Extract the (X, Y) coordinate from the center of the cell holding the provided text.  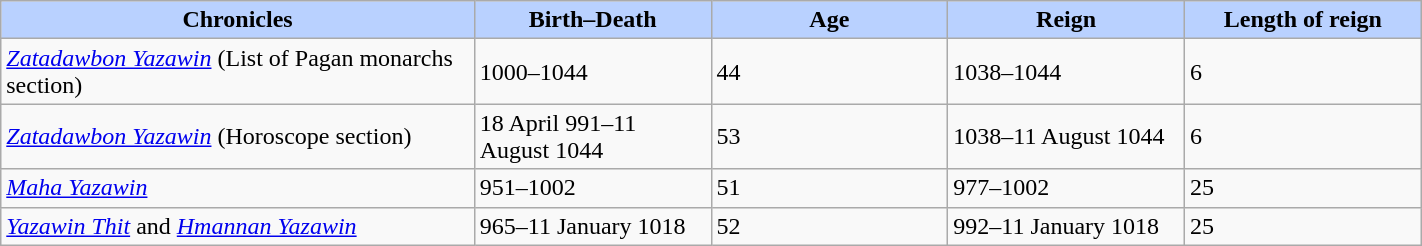
1038–1044 (1066, 72)
18 April 991–11 August 1044 (592, 136)
53 (830, 136)
Yazawin Thit and Hmannan Yazawin (238, 226)
Zatadawbon Yazawin (Horoscope section) (238, 136)
Birth–Death (592, 20)
52 (830, 226)
1000–1044 (592, 72)
Length of reign (1302, 20)
951–1002 (592, 188)
Zatadawbon Yazawin (List of Pagan monarchs section) (238, 72)
Age (830, 20)
977–1002 (1066, 188)
44 (830, 72)
Chronicles (238, 20)
Reign (1066, 20)
51 (830, 188)
Maha Yazawin (238, 188)
992–11 January 1018 (1066, 226)
965–11 January 1018 (592, 226)
1038–11 August 1044 (1066, 136)
